Scan for the cell matching the given text and deliver its (X, Y) coordinate at center. 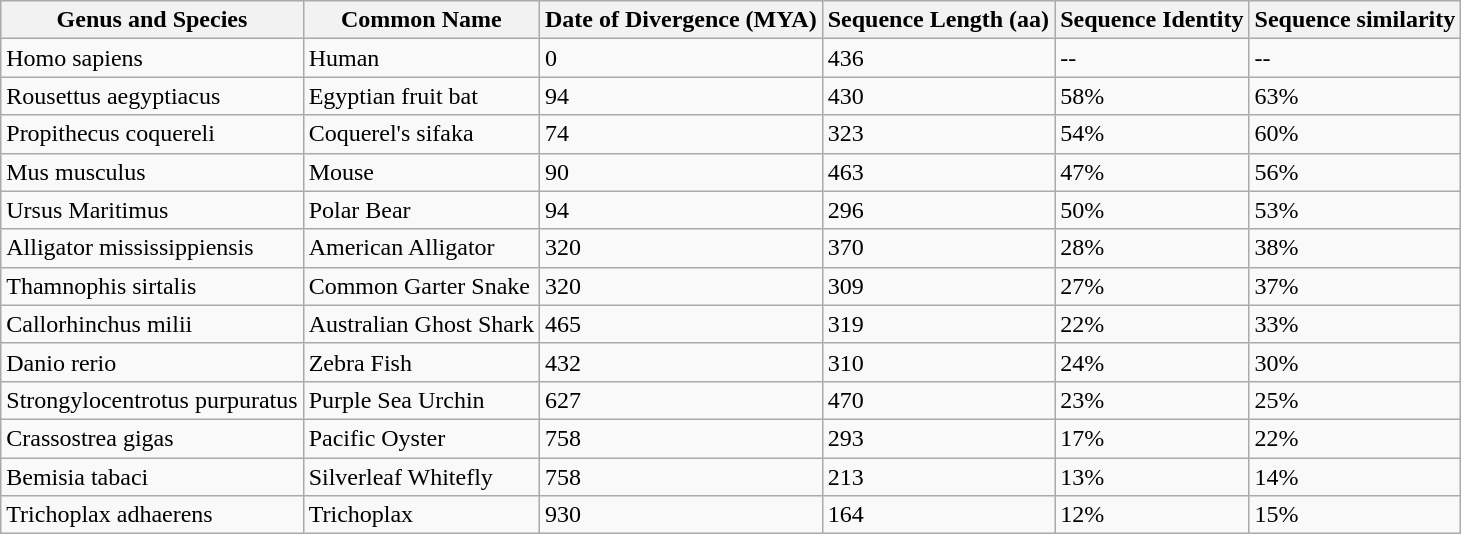
436 (938, 58)
53% (1355, 210)
Date of Divergence (MYA) (680, 20)
74 (680, 134)
Coquerel's sifaka (421, 134)
60% (1355, 134)
Silverleaf Whitefly (421, 477)
47% (1152, 172)
164 (938, 515)
25% (1355, 400)
310 (938, 362)
Rousettus aegyptiacus (152, 96)
Thamnophis sirtalis (152, 286)
Common Name (421, 20)
430 (938, 96)
54% (1152, 134)
17% (1152, 438)
Purple Sea Urchin (421, 400)
930 (680, 515)
58% (1152, 96)
37% (1355, 286)
370 (938, 248)
0 (680, 58)
463 (938, 172)
Mus musculus (152, 172)
33% (1355, 324)
12% (1152, 515)
Zebra Fish (421, 362)
Common Garter Snake (421, 286)
319 (938, 324)
Crassostrea gigas (152, 438)
15% (1355, 515)
Danio rerio (152, 362)
Mouse (421, 172)
Sequence Length (aa) (938, 20)
Trichoplax (421, 515)
28% (1152, 248)
Bemisia tabaci (152, 477)
Polar Bear (421, 210)
Strongylocentrotus purpuratus (152, 400)
Homo sapiens (152, 58)
213 (938, 477)
Callorhinchus milii (152, 324)
Australian Ghost Shark (421, 324)
14% (1355, 477)
Alligator mississippiensis (152, 248)
24% (1152, 362)
Genus and Species (152, 20)
13% (1152, 477)
293 (938, 438)
Sequence Identity (1152, 20)
American Alligator (421, 248)
Trichoplax adhaerens (152, 515)
Propithecus coquereli (152, 134)
296 (938, 210)
465 (680, 324)
90 (680, 172)
38% (1355, 248)
Ursus Maritimus (152, 210)
30% (1355, 362)
627 (680, 400)
63% (1355, 96)
Egyptian fruit bat (421, 96)
Human (421, 58)
50% (1152, 210)
Sequence similarity (1355, 20)
470 (938, 400)
Pacific Oyster (421, 438)
56% (1355, 172)
23% (1152, 400)
309 (938, 286)
432 (680, 362)
27% (1152, 286)
323 (938, 134)
